Pinpoint the cell where the given text exists, returning its (x, y) midpoint coordinate. 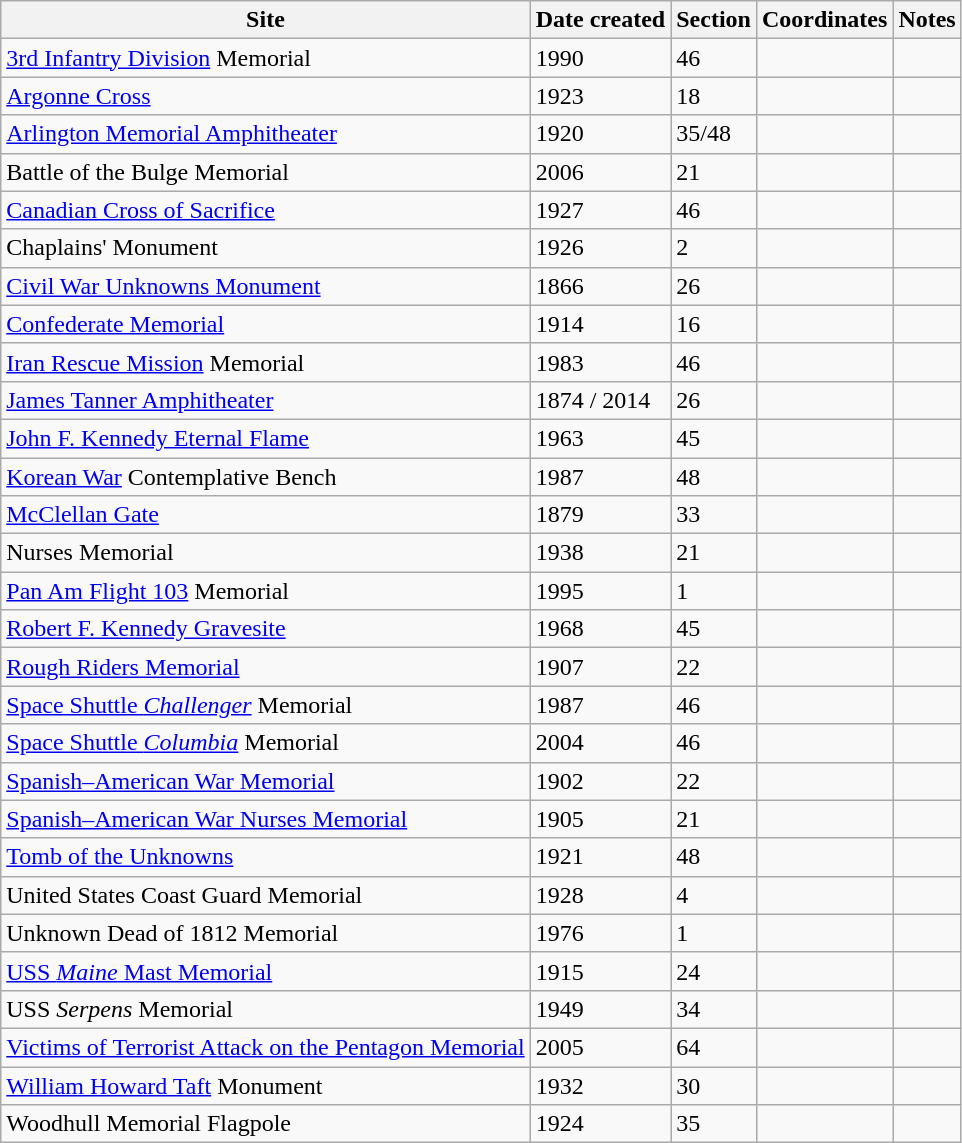
4 (714, 895)
1905 (600, 819)
1921 (600, 857)
USS Maine Mast Memorial (266, 971)
1976 (600, 933)
James Tanner Amphitheater (266, 400)
1932 (600, 1085)
Notes (927, 20)
Unknown Dead of 1812 Memorial (266, 933)
16 (714, 324)
Arlington Memorial Amphitheater (266, 134)
1915 (600, 971)
1902 (600, 781)
1995 (600, 591)
John F. Kennedy Eternal Flame (266, 438)
Space Shuttle Challenger Memorial (266, 705)
Battle of the Bulge Memorial (266, 172)
Victims of Terrorist Attack on the Pentagon Memorial (266, 1047)
Pan Am Flight 103 Memorial (266, 591)
1924 (600, 1124)
United States Coast Guard Memorial (266, 895)
3rd Infantry Division Memorial (266, 58)
1949 (600, 1009)
Argonne Cross (266, 96)
2006 (600, 172)
Korean War Contemplative Bench (266, 477)
Confederate Memorial (266, 324)
2 (714, 248)
Woodhull Memorial Flagpole (266, 1124)
1874 / 2014 (600, 400)
Canadian Cross of Sacrifice (266, 210)
Robert F. Kennedy Gravesite (266, 629)
1968 (600, 629)
Spanish–American War Nurses Memorial (266, 819)
18 (714, 96)
William Howard Taft Monument (266, 1085)
1879 (600, 515)
1920 (600, 134)
35/48 (714, 134)
McClellan Gate (266, 515)
Coordinates (824, 20)
Space Shuttle Columbia Memorial (266, 743)
1907 (600, 667)
64 (714, 1047)
1927 (600, 210)
Section (714, 20)
Site (266, 20)
Tomb of the Unknowns (266, 857)
1928 (600, 895)
1914 (600, 324)
2004 (600, 743)
Nurses Memorial (266, 553)
USS Serpens Memorial (266, 1009)
1923 (600, 96)
Iran Rescue Mission Memorial (266, 362)
35 (714, 1124)
33 (714, 515)
1983 (600, 362)
Civil War Unknowns Monument (266, 286)
24 (714, 971)
Date created (600, 20)
Rough Riders Memorial (266, 667)
34 (714, 1009)
1926 (600, 248)
1990 (600, 58)
1866 (600, 286)
Spanish–American War Memorial (266, 781)
Chaplains' Monument (266, 248)
1938 (600, 553)
2005 (600, 1047)
1963 (600, 438)
30 (714, 1085)
